From the cell containing the given text, extract its center point as [x, y] coordinate. 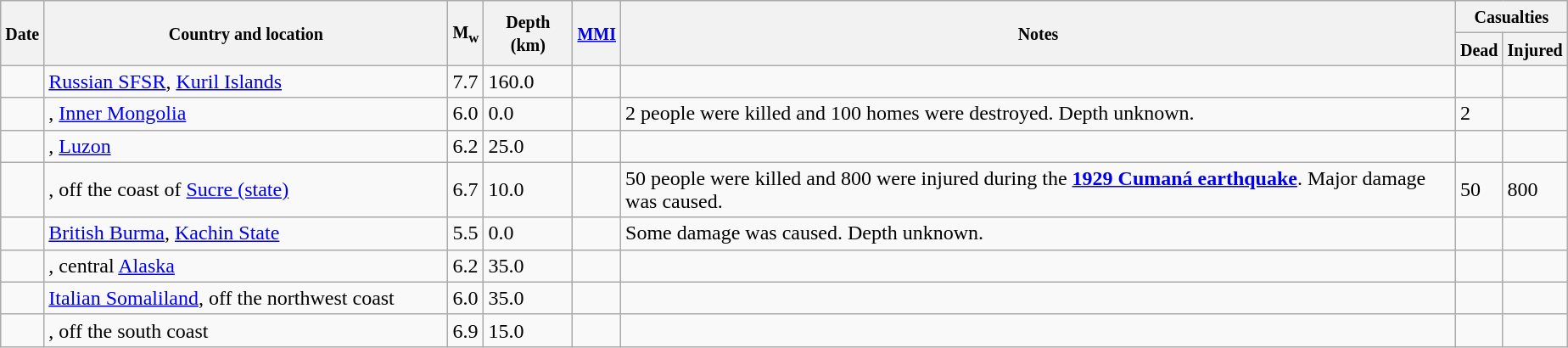
, Inner Mongolia [246, 114]
Date [22, 33]
15.0 [528, 330]
25.0 [528, 146]
British Burma, Kachin State [246, 233]
6.9 [466, 330]
Some damage was caused. Depth unknown. [1039, 233]
6.7 [466, 190]
50 [1479, 190]
, Luzon [246, 146]
, off the south coast [246, 330]
MMI [597, 33]
7.7 [466, 81]
Country and location [246, 33]
Mw [466, 33]
50 people were killed and 800 were injured during the 1929 Cumaná earthquake. Major damage was caused. [1039, 190]
Casualties [1511, 17]
160.0 [528, 81]
Notes [1039, 33]
, off the coast of Sucre (state) [246, 190]
Italian Somaliland, off the northwest coast [246, 298]
Russian SFSR, Kuril Islands [246, 81]
5.5 [466, 233]
Depth (km) [528, 33]
, central Alaska [246, 266]
Dead [1479, 49]
10.0 [528, 190]
800 [1535, 190]
Injured [1535, 49]
2 [1479, 114]
2 people were killed and 100 homes were destroyed. Depth unknown. [1039, 114]
